Extract the (x, y) coordinate from the center of the cell holding the provided text.  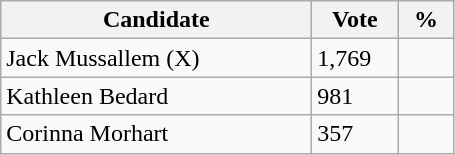
Candidate (156, 20)
1,769 (355, 58)
981 (355, 96)
Jack Mussallem (X) (156, 58)
% (426, 20)
Vote (355, 20)
Kathleen Bedard (156, 96)
357 (355, 134)
Corinna Morhart (156, 134)
